Return [X, Y] of the center of cell containing provided text 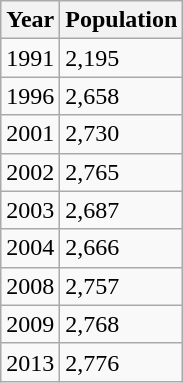
Population [122, 20]
2008 [30, 286]
2,776 [122, 362]
2013 [30, 362]
2,730 [122, 134]
2,658 [122, 96]
2,195 [122, 58]
2002 [30, 172]
2,687 [122, 210]
1991 [30, 58]
2,765 [122, 172]
2,768 [122, 324]
2003 [30, 210]
2,757 [122, 286]
1996 [30, 96]
2,666 [122, 248]
2009 [30, 324]
2001 [30, 134]
2004 [30, 248]
Year [30, 20]
